Output the (x, y) coordinate of the center of the cell containing the given text.  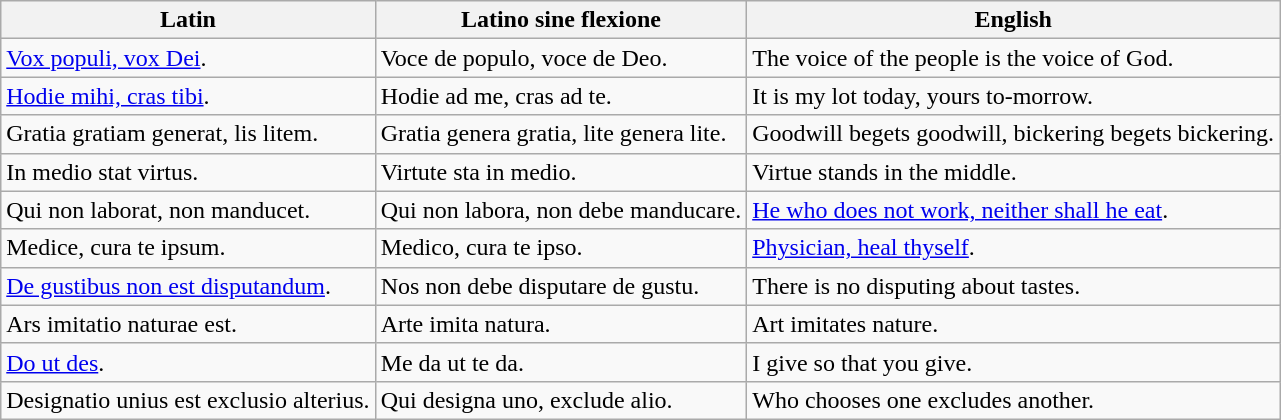
Vox populi, vox Dei. (188, 58)
Virtue stands in the middle. (1014, 172)
Ars imitatio naturae est. (188, 324)
Virtute sta in medio. (561, 172)
He who does not work, neither shall he eat. (1014, 210)
Qui non labora, non debe manducare. (561, 210)
English (1014, 20)
Designatio unius est exclusio alterius. (188, 400)
Me da ut te da. (561, 362)
The voice of the people is the voice of God. (1014, 58)
Voce de populo, voce de Deo. (561, 58)
Hodie mihi, cras tibi. (188, 96)
Medico, cura te ipso. (561, 248)
Qui non laborat, non manducet. (188, 210)
Physician, heal thyself. (1014, 248)
Art imitates nature. (1014, 324)
Gratia gratiam generat, lis litem. (188, 134)
De gustibus non est disputandum. (188, 286)
It is my lot today, yours to-morrow. (1014, 96)
Latino sine flexione (561, 20)
Medice, cura te ipsum. (188, 248)
Nos non debe disputare de gustu. (561, 286)
Hodie ad me, cras ad te. (561, 96)
Qui designa uno, exclude alio. (561, 400)
There is no disputing about tastes. (1014, 286)
I give so that you give. (1014, 362)
Arte imita natura. (561, 324)
Latin (188, 20)
Who chooses one excludes another. (1014, 400)
Goodwill begets goodwill, bickering begets bickering. (1014, 134)
In medio stat virtus. (188, 172)
Do ut des. (188, 362)
Gratia genera gratia, lite genera lite. (561, 134)
